Output the [X, Y] coordinate of the center of the cell containing the given text.  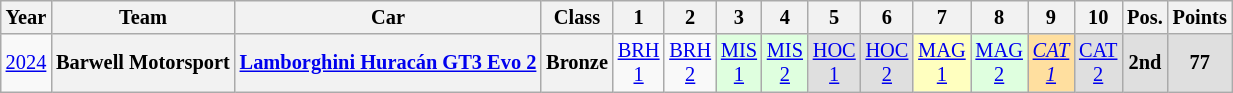
Lamborghini Huracán GT3 Evo 2 [388, 63]
Car [388, 17]
6 [888, 17]
CAT1 [1051, 63]
HOC1 [834, 63]
MAG2 [1000, 63]
Year [26, 17]
10 [1098, 17]
5 [834, 17]
Points [1200, 17]
HOC2 [888, 63]
CAT2 [1098, 63]
Class [577, 17]
7 [942, 17]
3 [739, 17]
2 [690, 17]
Barwell Motorsport [143, 63]
77 [1200, 63]
1 [639, 17]
4 [785, 17]
Pos. [1144, 17]
2024 [26, 63]
BRH1 [639, 63]
2nd [1144, 63]
MIS1 [739, 63]
8 [1000, 17]
BRH2 [690, 63]
Team [143, 17]
9 [1051, 17]
MIS2 [785, 63]
MAG1 [942, 63]
Bronze [577, 63]
